Locate the cell with the specified text and output its (X, Y) center coordinate. 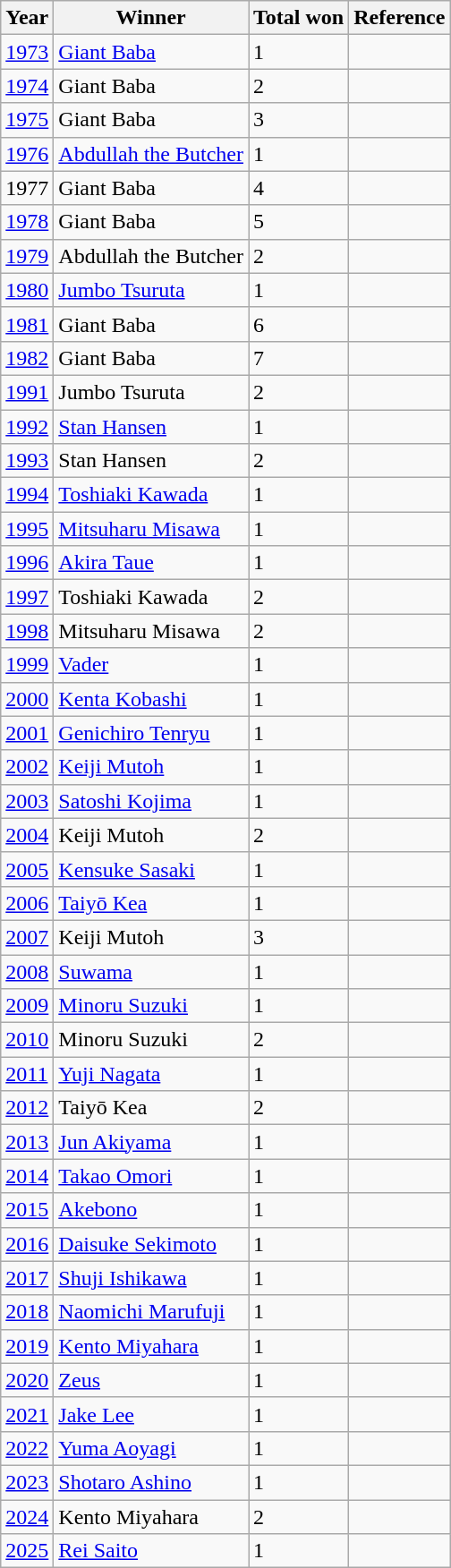
2006 (27, 903)
2007 (27, 937)
1979 (27, 256)
Naomichi Marufuji (151, 1312)
Akebono (151, 1210)
Jun Akiyama (151, 1142)
1974 (27, 86)
Takao Omori (151, 1176)
1994 (27, 495)
1982 (27, 358)
Genichiro Tenryu (151, 733)
Total won (299, 18)
1991 (27, 392)
Kensuke Sasaki (151, 869)
2022 (27, 1448)
2011 (27, 1074)
1981 (27, 324)
Winner (151, 18)
2008 (27, 971)
1992 (27, 427)
Yuji Nagata (151, 1074)
1980 (27, 290)
Daisuke Sekimoto (151, 1244)
2010 (27, 1040)
Reference (399, 18)
1973 (27, 52)
Kenta Kobashi (151, 699)
2003 (27, 801)
2009 (27, 1006)
5 (299, 222)
4 (299, 188)
1997 (27, 597)
Yuma Aoyagi (151, 1448)
7 (299, 358)
1977 (27, 188)
Year (27, 18)
1996 (27, 563)
Vader (151, 665)
1999 (27, 665)
Jake Lee (151, 1414)
2025 (27, 1551)
2016 (27, 1244)
1978 (27, 222)
2005 (27, 869)
2012 (27, 1108)
Akira Taue (151, 563)
2004 (27, 835)
Satoshi Kojima (151, 801)
2021 (27, 1414)
1976 (27, 154)
Suwama (151, 971)
2024 (27, 1517)
Shuji Ishikawa (151, 1278)
1975 (27, 120)
6 (299, 324)
1993 (27, 461)
1995 (27, 529)
2001 (27, 733)
1998 (27, 631)
2018 (27, 1312)
2002 (27, 767)
2020 (27, 1380)
2013 (27, 1142)
2015 (27, 1210)
2014 (27, 1176)
2017 (27, 1278)
2023 (27, 1482)
2000 (27, 699)
Shotaro Ashino (151, 1482)
Rei Saito (151, 1551)
Zeus (151, 1380)
2019 (27, 1346)
